Scan for the cell matching the given text and deliver its [x, y] coordinate at center. 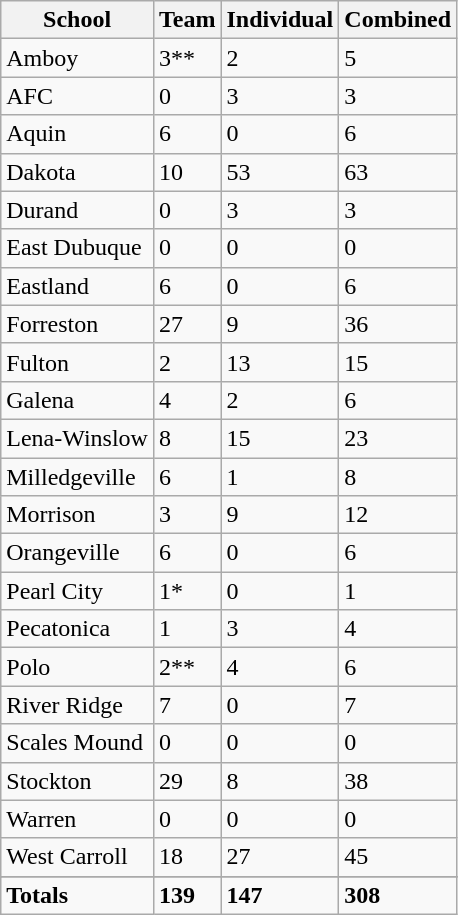
Orangeville [78, 553]
Individual [280, 20]
Morrison [78, 515]
Eastland [78, 286]
Durand [78, 210]
53 [280, 172]
63 [398, 172]
Dakota [78, 172]
3** [187, 58]
School [78, 20]
38 [398, 781]
Polo [78, 667]
Combined [398, 20]
Amboy [78, 58]
13 [280, 362]
139 [187, 895]
36 [398, 324]
Milledgeville [78, 477]
308 [398, 895]
Forreston [78, 324]
Totals [78, 895]
West Carroll [78, 857]
Aquin [78, 134]
Fulton [78, 362]
Stockton [78, 781]
AFC [78, 96]
Pearl City [78, 591]
Team [187, 20]
Lena-Winslow [78, 438]
29 [187, 781]
East Dubuque [78, 248]
23 [398, 438]
147 [280, 895]
Galena [78, 400]
Scales Mound [78, 743]
Pecatonica [78, 629]
River Ridge [78, 705]
18 [187, 857]
2** [187, 667]
12 [398, 515]
45 [398, 857]
5 [398, 58]
1* [187, 591]
10 [187, 172]
Warren [78, 819]
